From the cell containing the given text, extract its center point as (x, y) coordinate. 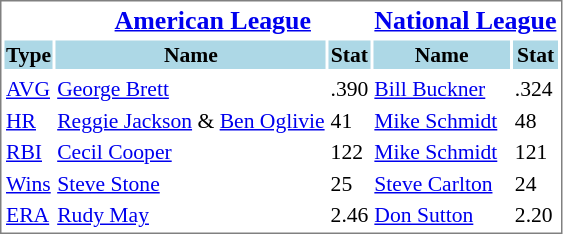
RBI (28, 152)
122 (350, 152)
Steve Stone (191, 184)
.390 (350, 89)
.324 (536, 89)
Reggie Jackson & Ben Oglivie (191, 120)
HR (28, 120)
Steve Carlton (442, 184)
Rudy May (191, 215)
AVG (28, 89)
25 (350, 184)
2.46 (350, 215)
George Brett (191, 89)
American League (213, 20)
121 (536, 152)
Don Sutton (442, 215)
41 (350, 120)
24 (536, 184)
Type (28, 54)
Wins (28, 184)
2.20 (536, 215)
National League (466, 20)
Cecil Cooper (191, 152)
ERA (28, 215)
48 (536, 120)
Bill Buckner (442, 89)
